Search for the cell housing the specified text and yield its [X, Y] center coordinate. 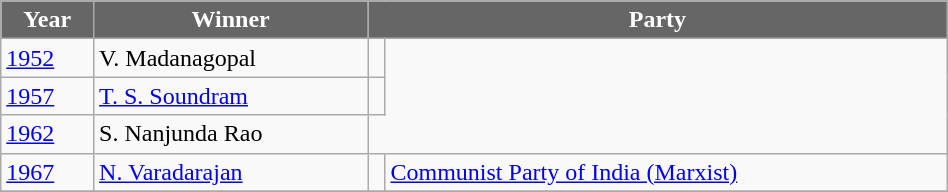
Year [48, 20]
N. Varadarajan [231, 172]
Party [658, 20]
V. Madanagopal [231, 58]
Winner [231, 20]
1962 [48, 134]
T. S. Soundram [231, 96]
1952 [48, 58]
1957 [48, 96]
Communist Party of India (Marxist) [666, 172]
1967 [48, 172]
S. Nanjunda Rao [231, 134]
